Identify which cell holds the provided text, then report its [x, y] central coordinate. 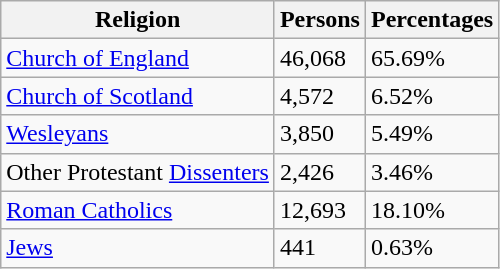
2,426 [320, 172]
Church of Scotland [138, 96]
12,693 [320, 210]
3,850 [320, 134]
Percentages [432, 20]
Persons [320, 20]
Religion [138, 20]
46,068 [320, 58]
Wesleyans [138, 134]
4,572 [320, 96]
441 [320, 248]
18.10% [432, 210]
Roman Catholics [138, 210]
6.52% [432, 96]
0.63% [432, 248]
Church of England [138, 58]
3.46% [432, 172]
Jews [138, 248]
Other Protestant Dissenters [138, 172]
5.49% [432, 134]
65.69% [432, 58]
